Search for the cell housing the specified text and yield its (x, y) center coordinate. 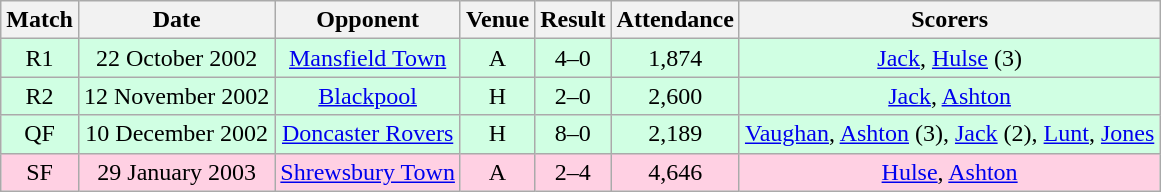
Venue (497, 20)
QF (40, 134)
22 October 2002 (176, 58)
12 November 2002 (176, 96)
Result (573, 20)
29 January 2003 (176, 172)
4–0 (573, 58)
2,189 (675, 134)
SF (40, 172)
Hulse, Ashton (949, 172)
R2 (40, 96)
Doncaster Rovers (368, 134)
1,874 (675, 58)
Mansfield Town (368, 58)
Shrewsbury Town (368, 172)
Blackpool (368, 96)
10 December 2002 (176, 134)
Jack, Ashton (949, 96)
2–0 (573, 96)
2,600 (675, 96)
8–0 (573, 134)
Jack, Hulse (3) (949, 58)
Scorers (949, 20)
Date (176, 20)
R1 (40, 58)
Vaughan, Ashton (3), Jack (2), Lunt, Jones (949, 134)
Attendance (675, 20)
2–4 (573, 172)
Match (40, 20)
4,646 (675, 172)
Opponent (368, 20)
